Return the [x, y] coordinate for the center point of the cell that contains the specified text.  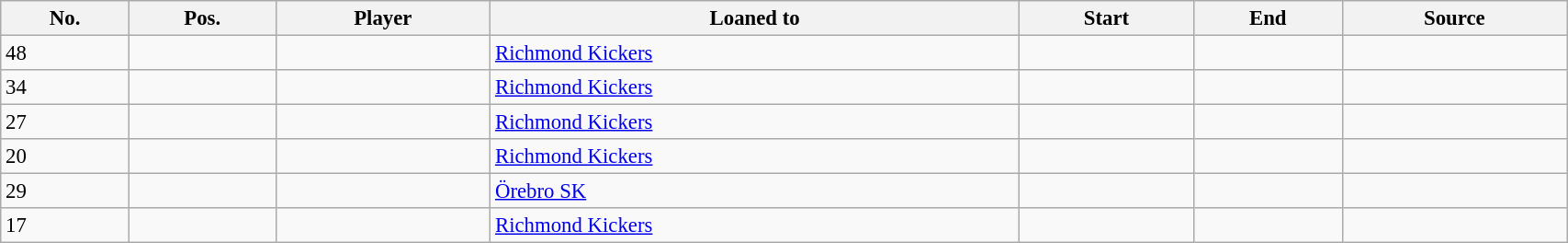
No. [65, 18]
20 [65, 156]
Player [383, 18]
Source [1454, 18]
27 [65, 122]
Örebro SK [755, 191]
Loaned to [755, 18]
Start [1107, 18]
Pos. [202, 18]
34 [65, 87]
48 [65, 53]
17 [65, 226]
End [1268, 18]
29 [65, 191]
